For the text-containing cell, return its midpoint in (x, y) coordinate format. 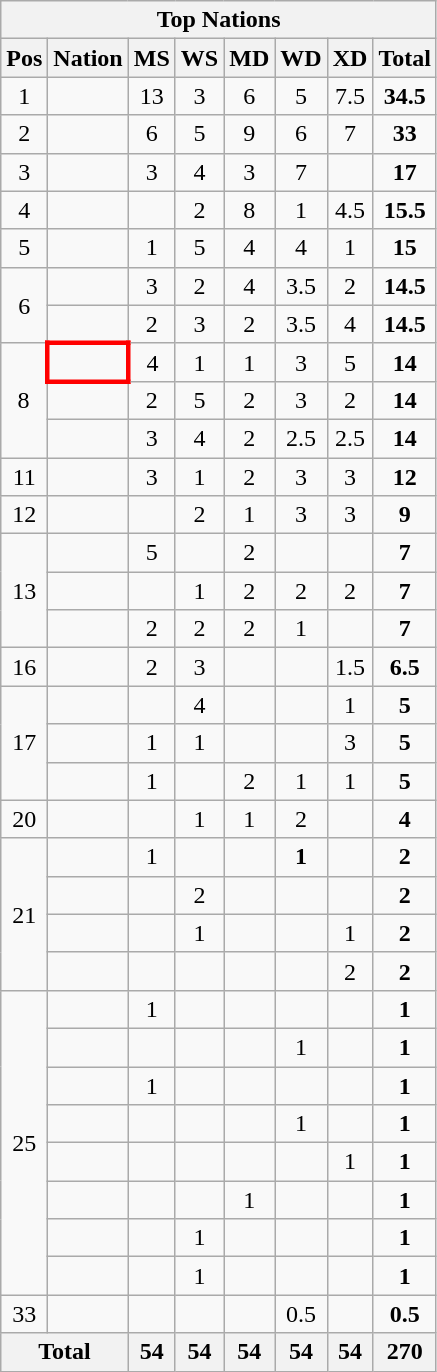
34.5 (405, 96)
7.5 (350, 96)
11 (24, 477)
6.5 (405, 667)
20 (24, 819)
MD (250, 58)
1.5 (350, 667)
15 (405, 248)
MS (152, 58)
16 (24, 667)
25 (24, 1142)
WD (301, 58)
Nation (88, 58)
21 (24, 914)
4.5 (350, 210)
15.5 (405, 210)
270 (405, 1352)
Top Nations (219, 20)
WS (199, 58)
XD (350, 58)
Pos (24, 58)
